Scan for the cell matching the given text and deliver its (X, Y) coordinate at center. 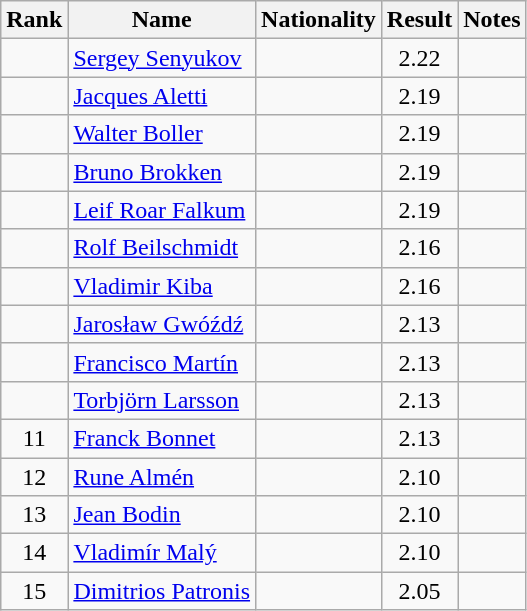
Notes (492, 20)
Leif Roar Falkum (162, 210)
Rune Almén (162, 477)
13 (34, 515)
Bruno Brokken (162, 172)
Rolf Beilschmidt (162, 248)
Name (162, 20)
Jacques Aletti (162, 96)
Rank (34, 20)
Vladimir Kiba (162, 286)
15 (34, 591)
2.05 (419, 591)
2.22 (419, 58)
Franck Bonnet (162, 438)
11 (34, 438)
12 (34, 477)
Francisco Martín (162, 362)
14 (34, 553)
Jarosław Gwóźdź (162, 324)
Dimitrios Patronis (162, 591)
Sergey Senyukov (162, 58)
Walter Boller (162, 134)
Jean Bodin (162, 515)
Torbjörn Larsson (162, 400)
Nationality (319, 20)
Vladimír Malý (162, 553)
Result (419, 20)
